Detect which cell encompasses the target text, then output its [x, y] center coordinate. 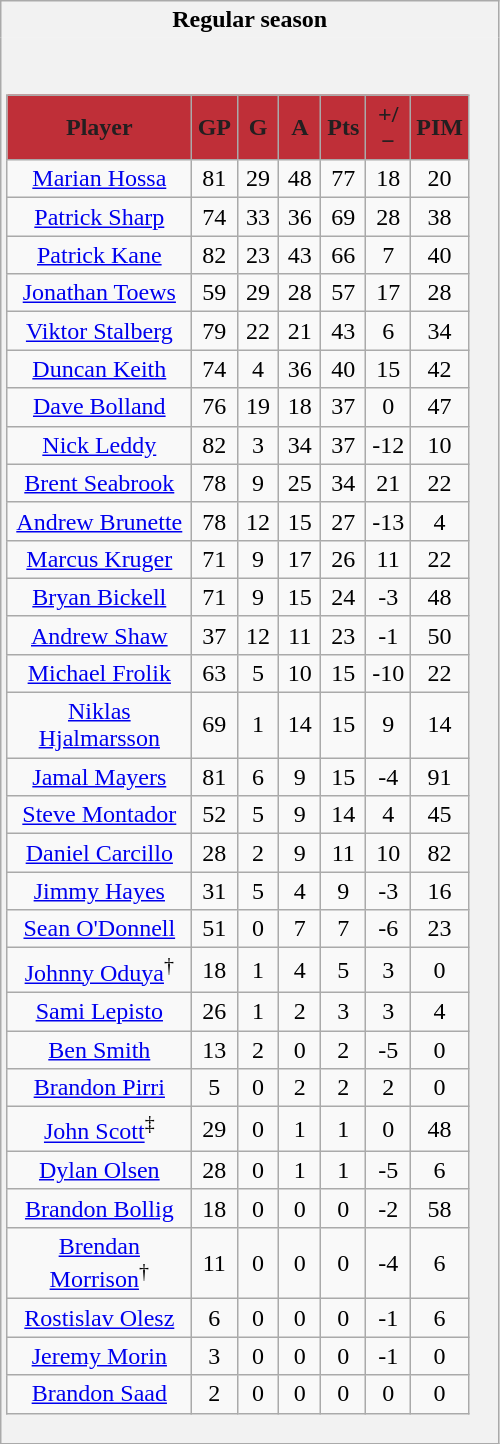
19 [258, 407]
91 [440, 777]
Pts [344, 128]
Jimmy Hayes [100, 891]
Brandon Bollig [100, 1208]
-10 [388, 673]
-6 [388, 929]
50 [440, 635]
Daniel Carcillo [100, 853]
33 [258, 217]
Michael Frolik [100, 673]
Brandon Saad [100, 1394]
Patrick Kane [100, 255]
Duncan Keith [100, 369]
Jamal Mayers [100, 777]
Regular season [250, 20]
Marian Hossa [100, 179]
-12 [388, 445]
Jeremy Morin [100, 1356]
20 [440, 179]
Bryan Bickell [100, 597]
Rostislav Olesz [100, 1318]
57 [344, 293]
77 [344, 179]
Jonathan Toews [100, 293]
Sean O'Donnell [100, 929]
31 [214, 891]
66 [344, 255]
Steve Montador [100, 815]
24 [344, 597]
51 [214, 929]
GP [214, 128]
47 [440, 407]
16 [440, 891]
Nick Leddy [100, 445]
63 [214, 673]
Sami Lepisto [100, 1011]
Dylan Olsen [100, 1170]
Brandon Pirri [100, 1088]
52 [214, 815]
-2 [388, 1208]
Marcus Kruger [100, 559]
Andrew Brunette [100, 521]
A [300, 128]
Dave Bolland [100, 407]
13 [214, 1050]
79 [214, 331]
Johnny Oduya† [100, 970]
Ben Smith [100, 1050]
25 [300, 483]
Brendan Morrison† [100, 1263]
59 [214, 293]
-13 [388, 521]
Niklas Hjalmarsson [100, 726]
45 [440, 815]
Brent Seabrook [100, 483]
Patrick Sharp [100, 217]
Andrew Shaw [100, 635]
38 [440, 217]
PIM [440, 128]
Viktor Stalberg [100, 331]
58 [440, 1208]
John Scott‡ [100, 1130]
27 [344, 521]
42 [440, 369]
G [258, 128]
76 [214, 407]
+/− [388, 128]
Player [100, 128]
